Capture the cell that displays the provided text and extract its [X, Y] central coordinate. 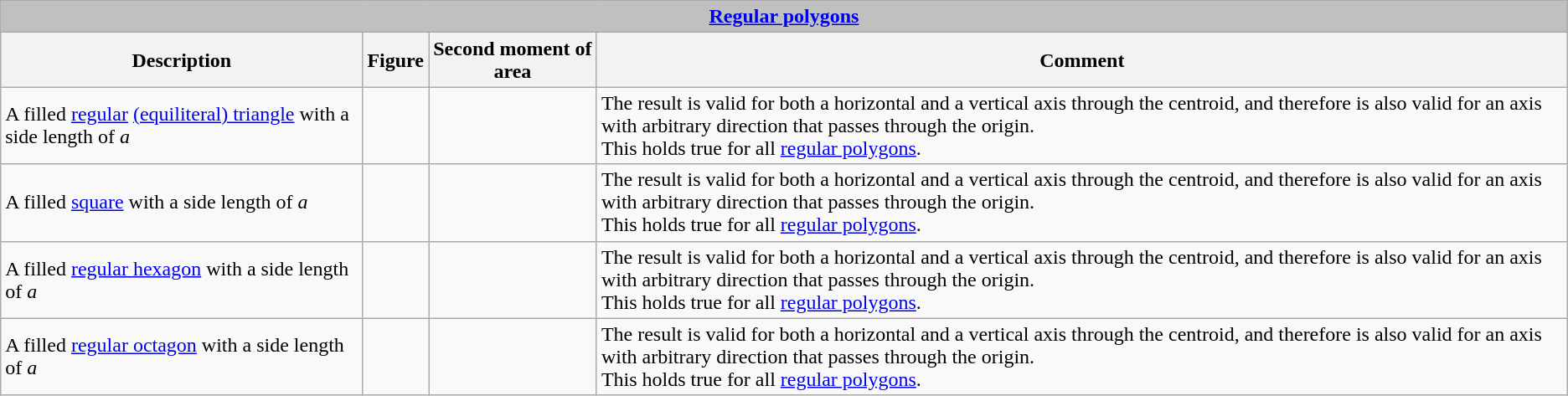
A filled square with a side length of a [182, 203]
A filled regular (equiliteral) triangle with a side length of a [182, 126]
Figure [395, 60]
A filled regular hexagon with a side length of a [182, 280]
Comment [1082, 60]
Second moment of area [513, 60]
Description [182, 60]
A filled regular octagon with a side length of a [182, 357]
Regular polygons [784, 17]
